Extract the [X, Y] coordinate from the center of the cell holding the provided text.  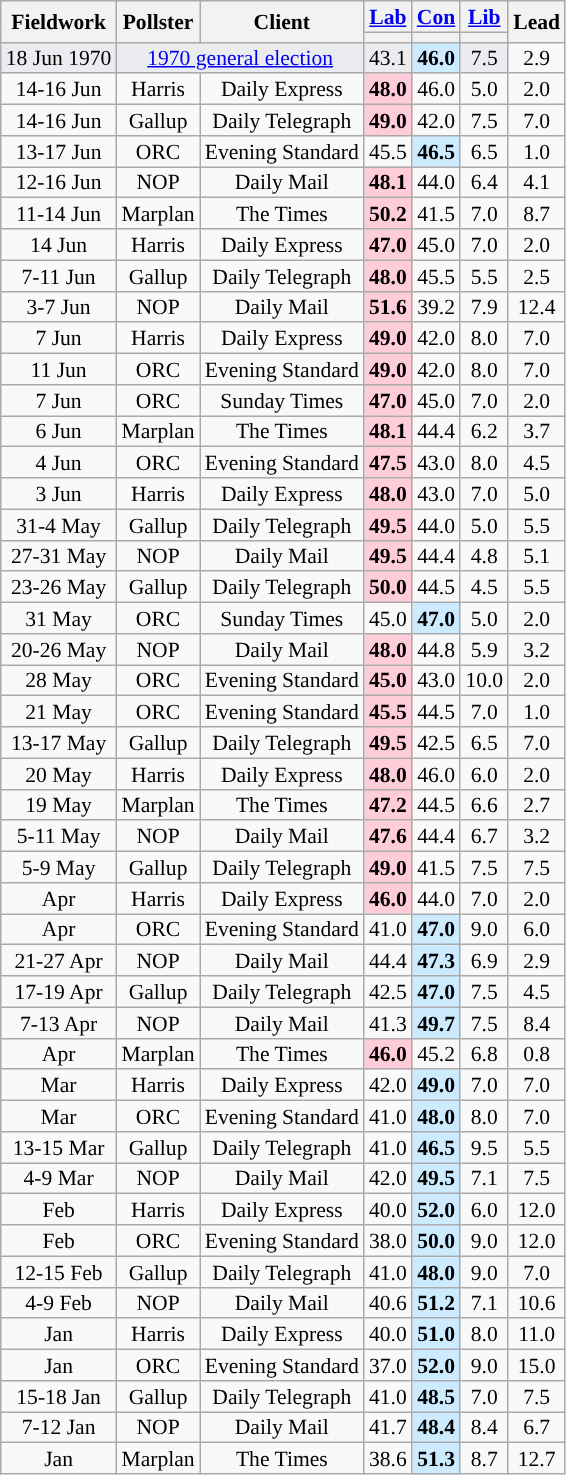
Client [282, 22]
23-26 May [59, 588]
12-16 Jun [59, 182]
11 Jun [59, 370]
6.4 [484, 182]
6 Jun [59, 432]
3.7 [536, 432]
6.9 [484, 960]
10.6 [536, 1302]
21-27 Apr [59, 960]
4.1 [536, 182]
3-7 Jun [59, 306]
7-13 Apr [59, 1022]
13-17 May [59, 742]
Lib [484, 16]
48.4 [436, 1428]
39.2 [436, 306]
Pollster [158, 22]
47.6 [388, 836]
51.0 [436, 1334]
10.0 [484, 680]
5-11 May [59, 836]
45.2 [436, 1054]
6.2 [484, 432]
51.2 [436, 1302]
11.0 [536, 1334]
13-15 Mar [59, 1148]
Con [436, 16]
21 May [59, 712]
14 Jun [59, 244]
2.5 [536, 276]
47.5 [388, 462]
48.5 [436, 1396]
47.2 [388, 804]
2.7 [536, 804]
31-4 May [59, 524]
5-9 May [59, 868]
6.6 [484, 804]
3 Jun [59, 494]
4.8 [484, 556]
9.5 [484, 1148]
4 Jun [59, 462]
13-17 Jun [59, 152]
47.3 [436, 960]
Lab [388, 16]
43.1 [388, 58]
31 May [59, 618]
37.0 [388, 1366]
20 May [59, 774]
7.9 [484, 306]
7-11 Jun [59, 276]
5.1 [536, 556]
27-31 May [59, 556]
Lead [536, 22]
40.6 [388, 1302]
28 May [59, 680]
6.8 [484, 1054]
11-14 Jun [59, 214]
51.6 [388, 306]
49.7 [436, 1022]
51.3 [436, 1458]
0.8 [536, 1054]
15-18 Jan [59, 1396]
18 Jun 1970 [59, 58]
5.9 [484, 650]
17-19 Apr [59, 992]
38.6 [388, 1458]
44.8 [436, 650]
19 May [59, 804]
Fieldwork [59, 22]
38.0 [388, 1240]
12.4 [536, 306]
4-9 Mar [59, 1178]
1970 general election [240, 58]
41.3 [388, 1022]
12.7 [536, 1458]
50.2 [388, 214]
20-26 May [59, 650]
4-9 Feb [59, 1302]
41.7 [388, 1428]
7-12 Jan [59, 1428]
15.0 [536, 1366]
12-15 Feb [59, 1272]
